Search for the cell housing the specified text and yield its [X, Y] center coordinate. 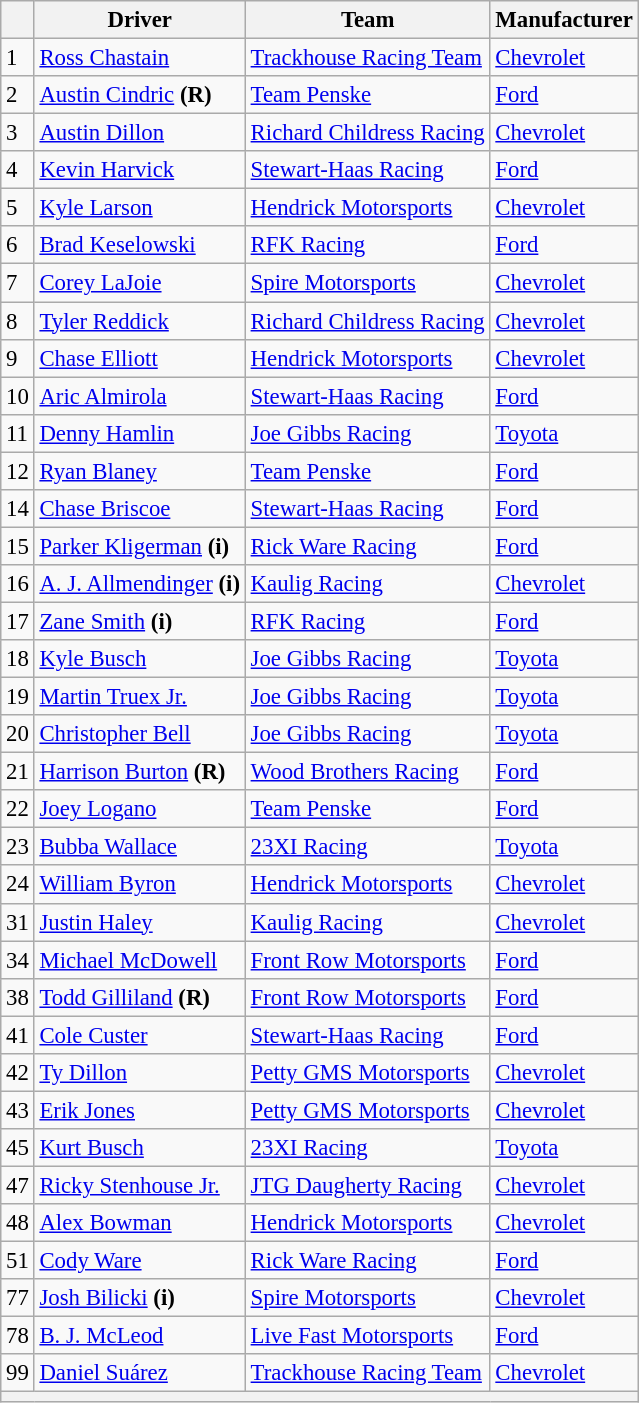
Christopher Bell [140, 734]
Driver [140, 20]
Cole Custer [140, 1035]
34 [18, 960]
2 [18, 95]
Kurt Busch [140, 1148]
Joey Logano [140, 809]
23 [18, 847]
17 [18, 621]
99 [18, 1373]
Erik Jones [140, 1110]
Parker Kligerman (i) [140, 546]
Austin Cindric (R) [140, 95]
7 [18, 283]
9 [18, 358]
Daniel Suárez [140, 1373]
3 [18, 133]
1 [18, 58]
Ross Chastain [140, 58]
Austin Dillon [140, 133]
Wood Brothers Racing [368, 772]
4 [18, 170]
Kyle Busch [140, 659]
A. J. Allmendinger (i) [140, 584]
78 [18, 1336]
JTG Daugherty Racing [368, 1185]
8 [18, 321]
15 [18, 546]
38 [18, 997]
Josh Bilicki (i) [140, 1298]
31 [18, 922]
Cody Ware [140, 1261]
Ryan Blaney [140, 471]
Manufacturer [564, 20]
Alex Bowman [140, 1223]
Chase Briscoe [140, 509]
Harrison Burton (R) [140, 772]
18 [18, 659]
Justin Haley [140, 922]
51 [18, 1261]
24 [18, 885]
47 [18, 1185]
48 [18, 1223]
Denny Hamlin [140, 433]
B. J. McLeod [140, 1336]
Ty Dillon [140, 1073]
43 [18, 1110]
William Byron [140, 885]
Todd Gilliland (R) [140, 997]
11 [18, 433]
Bubba Wallace [140, 847]
22 [18, 809]
14 [18, 509]
Kyle Larson [140, 208]
10 [18, 396]
19 [18, 697]
21 [18, 772]
16 [18, 584]
Live Fast Motorsports [368, 1336]
Martin Truex Jr. [140, 697]
Brad Keselowski [140, 245]
Corey LaJoie [140, 283]
20 [18, 734]
45 [18, 1148]
Team [368, 20]
41 [18, 1035]
6 [18, 245]
Michael McDowell [140, 960]
Ricky Stenhouse Jr. [140, 1185]
5 [18, 208]
Aric Almirola [140, 396]
Zane Smith (i) [140, 621]
42 [18, 1073]
12 [18, 471]
Chase Elliott [140, 358]
Kevin Harvick [140, 170]
77 [18, 1298]
Tyler Reddick [140, 321]
